For the text-containing cell, return its midpoint in [x, y] coordinate format. 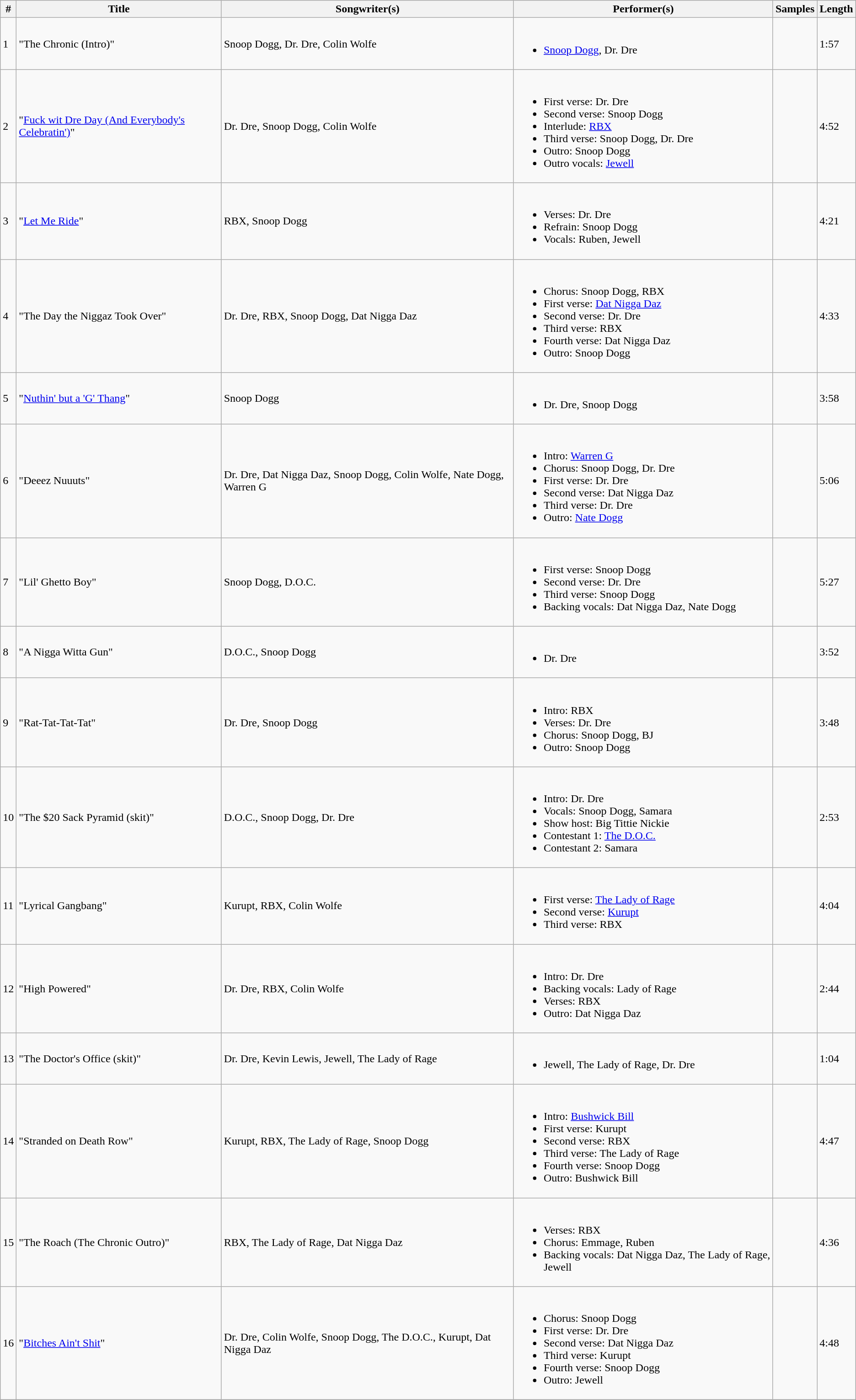
"The $20 Sack Pyramid (skit)" [119, 817]
Intro: RBXVerses: Dr. DreChorus: Snoop Dogg, BJOutro: Snoop Dogg [643, 722]
"High Powered" [119, 989]
"Nuthin' but a 'G' Thang" [119, 399]
6 [8, 481]
"Deeez Nuuuts" [119, 481]
9 [8, 722]
16 [8, 1343]
"Lil' Ghetto Boy" [119, 582]
Dr. Dre, Colin Wolfe, Snoop Dogg, The D.O.C., Kurupt, Dat Nigga Daz [368, 1343]
7 [8, 582]
2:53 [836, 817]
5 [8, 399]
Verses: Dr. DreRefrain: Snoop DoggVocals: Ruben, Jewell [643, 221]
D.O.C., Snoop Dogg, Dr. Dre [368, 817]
Verses: RBXChorus: Emmage, RubenBacking vocals: Dat Nigga Daz, The Lady of Rage, Jewell [643, 1242]
Samples [795, 9]
Chorus: Snoop Dogg, RBXFirst verse: Dat Nigga DazSecond verse: Dr. DreThird verse: RBXFourth verse: Dat Nigga DazOutro: Snoop Dogg [643, 316]
First verse: Snoop DoggSecond verse: Dr. DreThird verse: Snoop DoggBacking vocals: Dat Nigga Daz, Nate Dogg [643, 582]
"Fuck wit Dre Day (And Everybody's Celebratin')" [119, 126]
First verse: The Lady of RageSecond verse: KuruptThird verse: RBX [643, 906]
4:48 [836, 1343]
Snoop Dogg, D.O.C. [368, 582]
"The Day the Niggaz Took Over" [119, 316]
Intro: Warren GChorus: Snoop Dogg, Dr. DreFirst verse: Dr. DreSecond verse: Dat Nigga DazThird verse: Dr. DreOutro: Nate Dogg [643, 481]
Intro: Dr. DreVocals: Snoop Dogg, SamaraShow host: Big Tittie NickieContestant 1: The D.O.C.Contestant 2: Samara [643, 817]
1 [8, 44]
"The Doctor's Office (skit)" [119, 1059]
Kurupt, RBX, Colin Wolfe [368, 906]
"Bitches Ain't Shit" [119, 1343]
"Lyrical Gangbang" [119, 906]
Songwriter(s) [368, 9]
Dr. Dre, Snoop Dogg, Colin Wolfe [368, 126]
D.O.C., Snoop Dogg [368, 652]
"Stranded on Death Row" [119, 1141]
Intro: Bushwick BillFirst verse: KuruptSecond verse: RBXThird verse: The Lady of RageFourth verse: Snoop DoggOutro: Bushwick Bill [643, 1141]
4:04 [836, 906]
4:21 [836, 221]
10 [8, 817]
4:36 [836, 1242]
8 [8, 652]
2 [8, 126]
Dr. Dre [643, 652]
12 [8, 989]
3:58 [836, 399]
15 [8, 1242]
RBX, The Lady of Rage, Dat Nigga Daz [368, 1242]
Dr. Dre, Kevin Lewis, Jewell, The Lady of Rage [368, 1059]
Chorus: Snoop DoggFirst verse: Dr. DreSecond verse: Dat Nigga DazThird verse: KuruptFourth verse: Snoop DoggOutro: Jewell [643, 1343]
Dr. Dre, Dat Nigga Daz, Snoop Dogg, Colin Wolfe, Nate Dogg, Warren G [368, 481]
Length [836, 9]
3:48 [836, 722]
14 [8, 1141]
Intro: Dr. DreBacking vocals: Lady of RageVerses: RBXOutro: Dat Nigga Daz [643, 989]
"The Chronic (Intro)" [119, 44]
Dr. Dre, RBX, Colin Wolfe [368, 989]
First verse: Dr. DreSecond verse: Snoop DoggInterlude: RBXThird verse: Snoop Dogg, Dr. DreOutro: Snoop DoggOutro vocals: Jewell [643, 126]
Snoop Dogg, Dr. Dre [643, 44]
"Rat-Tat-Tat-Tat" [119, 722]
Dr. Dre, RBX, Snoop Dogg, Dat Nigga Daz [368, 316]
2:44 [836, 989]
# [8, 9]
Jewell, The Lady of Rage, Dr. Dre [643, 1059]
Kurupt, RBX, The Lady of Rage, Snoop Dogg [368, 1141]
"The Roach (The Chronic Outro)" [119, 1242]
4:52 [836, 126]
4 [8, 316]
Snoop Dogg [368, 399]
Snoop Dogg, Dr. Dre, Colin Wolfe [368, 44]
5:27 [836, 582]
RBX, Snoop Dogg [368, 221]
"Let Me Ride" [119, 221]
11 [8, 906]
3 [8, 221]
Title [119, 9]
13 [8, 1059]
3:52 [836, 652]
"A Nigga Witta Gun" [119, 652]
4:47 [836, 1141]
5:06 [836, 481]
1:04 [836, 1059]
1:57 [836, 44]
Performer(s) [643, 9]
4:33 [836, 316]
